Pinpoint the cell where the given text exists, returning its [x, y] midpoint coordinate. 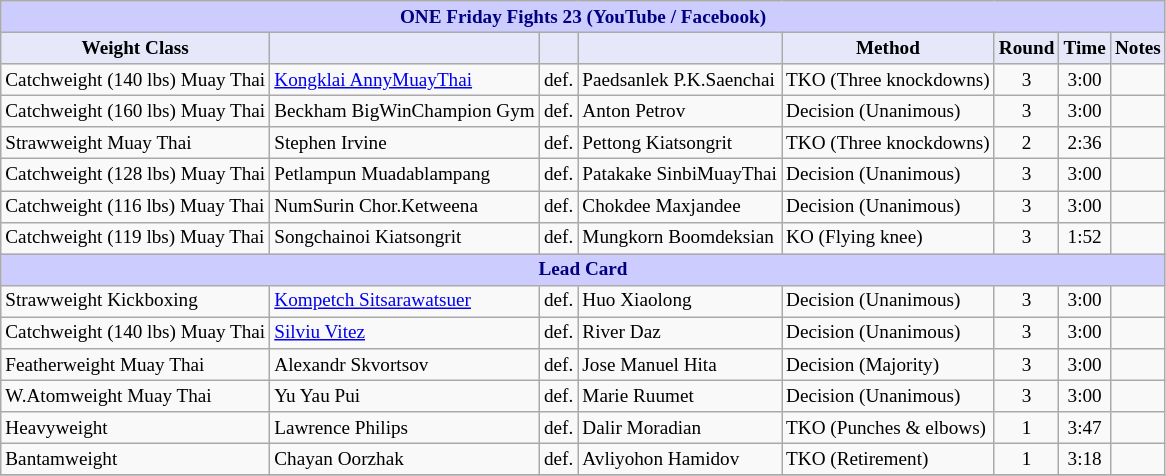
Avliyohon Hamidov [680, 460]
Round [1026, 48]
Dalir Moradian [680, 428]
Catchweight (119 lbs) Muay Thai [136, 238]
Kongklai AnnyMuayThai [405, 80]
3:47 [1084, 428]
1:52 [1084, 238]
Time [1084, 48]
Yu Yau Pui [405, 396]
Heavyweight [136, 428]
River Daz [680, 333]
Lead Card [584, 270]
Lawrence Philips [405, 428]
Songchainoi Kiatsongrit [405, 238]
TKO (Retirement) [888, 460]
Pettong Kiatsongrit [680, 143]
Jose Manuel Hita [680, 365]
Anton Petrov [680, 111]
2:36 [1084, 143]
TKO (Punches & elbows) [888, 428]
Weight Class [136, 48]
Paedsanlek P.K.Saenchai [680, 80]
Huo Xiaolong [680, 301]
Chayan Oorzhak [405, 460]
Strawweight Muay Thai [136, 143]
Silviu Vitez [405, 333]
2 [1026, 143]
Bantamweight [136, 460]
NumSurin Chor.Ketweena [405, 206]
Catchweight (160 lbs) Muay Thai [136, 111]
Alexandr Skvortsov [405, 365]
Strawweight Kickboxing [136, 301]
Catchweight (128 lbs) Muay Thai [136, 175]
Method [888, 48]
Kompetch Sitsarawatsuer [405, 301]
Catchweight (116 lbs) Muay Thai [136, 206]
Marie Ruumet [680, 396]
Notes [1138, 48]
Patakake SinbiMuayThai [680, 175]
ONE Friday Fights 23 (YouTube / Facebook) [584, 17]
3:18 [1084, 460]
W.Atomweight Muay Thai [136, 396]
Decision (Majority) [888, 365]
Chokdee Maxjandee [680, 206]
KO (Flying knee) [888, 238]
Mungkorn Boomdeksian [680, 238]
Stephen Irvine [405, 143]
Petlampun Muadablampang [405, 175]
Featherweight Muay Thai [136, 365]
Beckham BigWinChampion Gym [405, 111]
